Capture the cell that displays the provided text and extract its (X, Y) central coordinate. 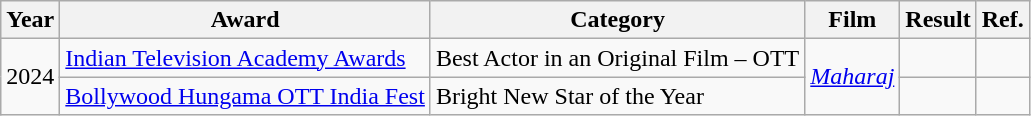
Award (246, 20)
Bright New Star of the Year (617, 96)
Ref. (1002, 20)
Category (617, 20)
2024 (30, 77)
Best Actor in an Original Film – OTT (617, 58)
Year (30, 20)
Result (938, 20)
Bollywood Hungama OTT India Fest (246, 96)
Film (852, 20)
Indian Television Academy Awards (246, 58)
Maharaj (852, 77)
